Detect which cell encompasses the target text, then output its [X, Y] center coordinate. 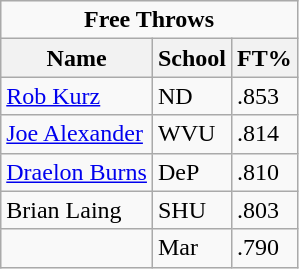
FT% [265, 58]
.814 [265, 134]
.790 [265, 248]
DeP [192, 172]
Rob Kurz [77, 96]
Free Throws [150, 20]
.810 [265, 172]
Draelon Burns [77, 172]
.853 [265, 96]
School [192, 58]
SHU [192, 210]
Brian Laing [77, 210]
Joe Alexander [77, 134]
ND [192, 96]
Name [77, 58]
.803 [265, 210]
WVU [192, 134]
Mar [192, 248]
